From the cell containing the given text, extract its center point as [X, Y] coordinate. 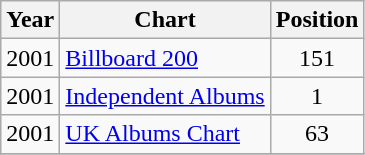
Position [317, 20]
Independent Albums [165, 96]
Year [30, 20]
UK Albums Chart [165, 134]
151 [317, 58]
1 [317, 96]
Billboard 200 [165, 58]
Chart [165, 20]
63 [317, 134]
